Find where the given text appears and provide that cell's center as (x, y) coordinate. 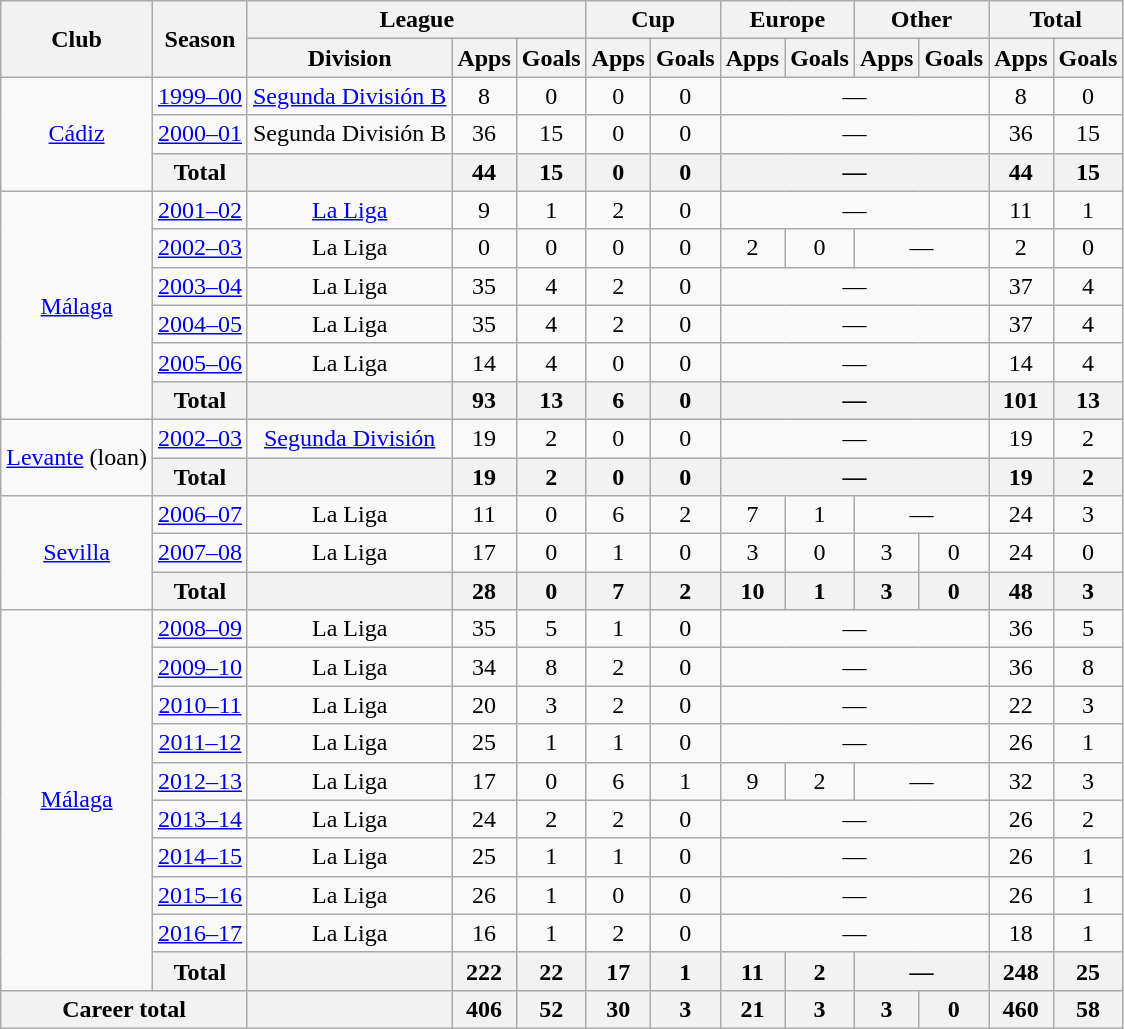
32 (1021, 781)
Segunda División (349, 438)
2005–06 (200, 362)
Club (77, 39)
Division (349, 58)
Cup (653, 20)
2007–08 (200, 553)
48 (1021, 591)
Sevilla (77, 553)
21 (752, 1009)
2012–13 (200, 781)
52 (551, 1009)
2015–16 (200, 895)
406 (484, 1009)
28 (484, 591)
2001–02 (200, 210)
Season (200, 39)
2003–04 (200, 286)
Levante (loan) (77, 457)
2000–01 (200, 134)
2016–17 (200, 933)
Other (921, 20)
30 (618, 1009)
2006–07 (200, 515)
2004–05 (200, 324)
248 (1021, 971)
Career total (124, 1009)
18 (1021, 933)
93 (484, 400)
34 (484, 667)
460 (1021, 1009)
2011–12 (200, 743)
2009–10 (200, 667)
10 (752, 591)
League (416, 20)
16 (484, 933)
Cádiz (77, 134)
2013–14 (200, 819)
1999–00 (200, 96)
Europe (787, 20)
101 (1021, 400)
2008–09 (200, 629)
222 (484, 971)
2014–15 (200, 857)
2010–11 (200, 705)
20 (484, 705)
58 (1088, 1009)
